Output the (x, y) coordinate of the center of the cell containing the given text.  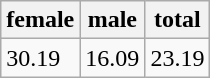
16.09 (112, 58)
female (40, 20)
male (112, 20)
total (178, 20)
23.19 (178, 58)
30.19 (40, 58)
